Identify which cell holds the provided text, then report its (X, Y) central coordinate. 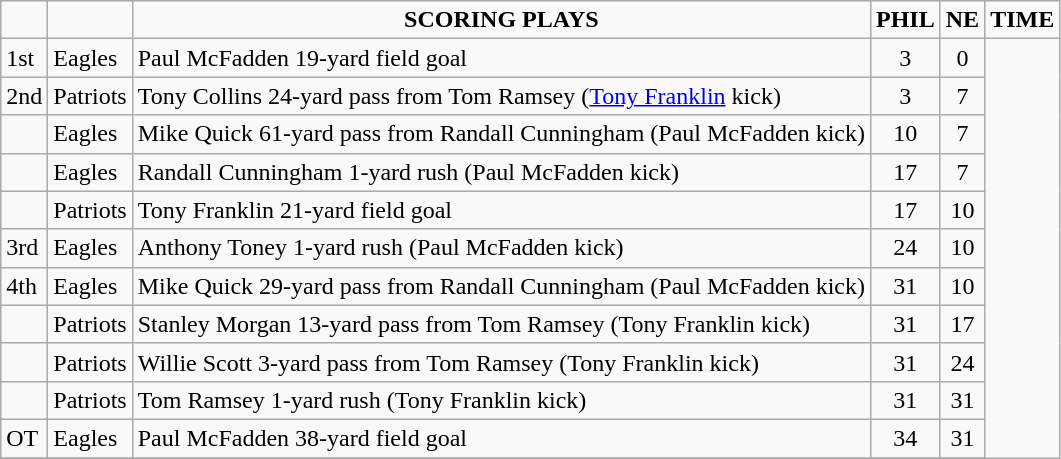
2nd (24, 96)
Tom Ramsey 1-yard rush (Tony Franklin kick) (501, 400)
Randall Cunningham 1-yard rush (Paul McFadden kick) (501, 172)
Willie Scott 3-yard pass from Tom Ramsey (Tony Franklin kick) (501, 362)
4th (24, 286)
1st (24, 58)
Mike Quick 61-yard pass from Randall Cunningham (Paul McFadden kick) (501, 134)
Paul McFadden 19-yard field goal (501, 58)
3rd (24, 248)
Tony Franklin 21-yard field goal (501, 210)
0 (962, 58)
34 (905, 438)
TIME (1022, 20)
NE (962, 20)
PHIL (905, 20)
Paul McFadden 38-yard field goal (501, 438)
Anthony Toney 1-yard rush (Paul McFadden kick) (501, 248)
Tony Collins 24-yard pass from Tom Ramsey (Tony Franklin kick) (501, 96)
Stanley Morgan 13-yard pass from Tom Ramsey (Tony Franklin kick) (501, 324)
Mike Quick 29-yard pass from Randall Cunningham (Paul McFadden kick) (501, 286)
OT (24, 438)
SCORING PLAYS (501, 20)
